Identify which cell holds the provided text, then report its (x, y) central coordinate. 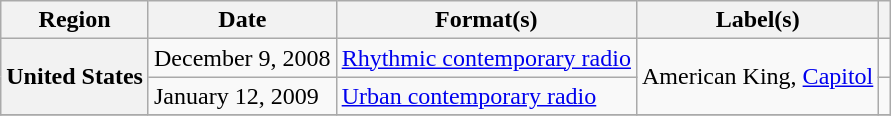
Rhythmic contemporary radio (486, 58)
Urban contemporary radio (486, 96)
December 9, 2008 (242, 58)
Label(s) (757, 20)
American King, Capitol (757, 77)
Date (242, 20)
Format(s) (486, 20)
United States (75, 77)
January 12, 2009 (242, 96)
Region (75, 20)
